Return the (X, Y) coordinate for the center point of the cell that contains the specified text.  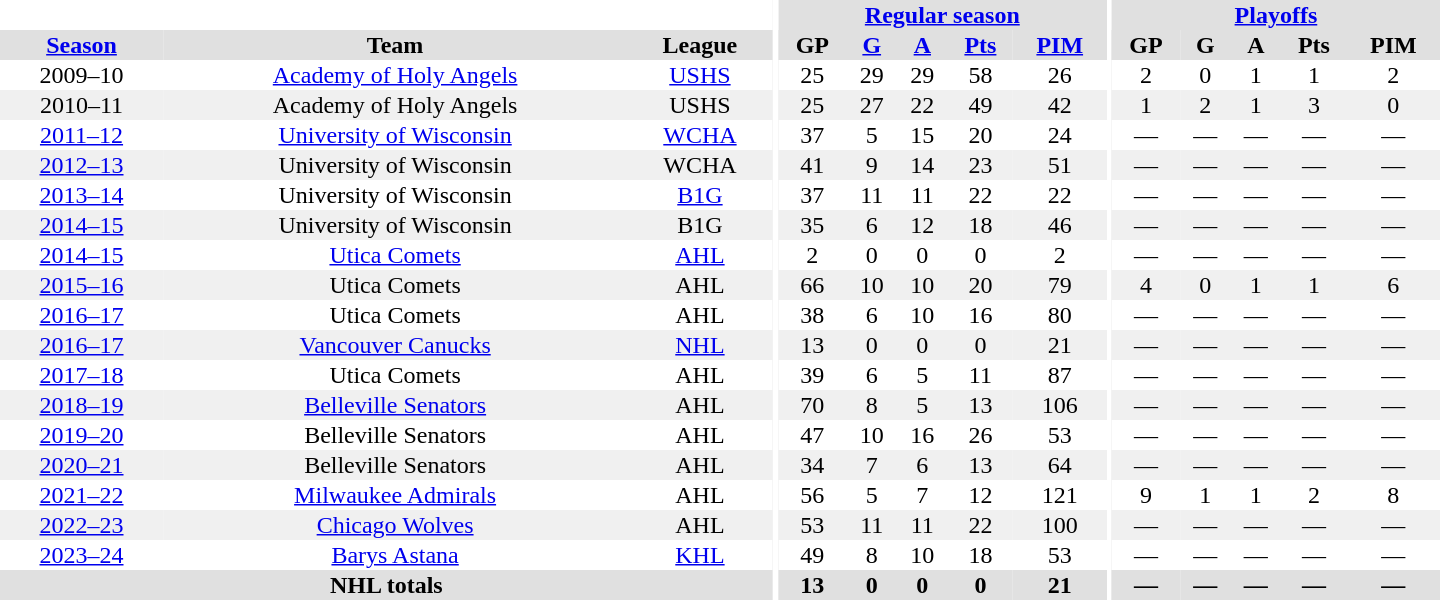
38 (812, 315)
2021–22 (82, 495)
56 (812, 495)
79 (1060, 285)
3 (1314, 105)
2013–14 (82, 195)
Regular season (942, 15)
47 (812, 435)
66 (812, 285)
Barys Astana (395, 555)
Season (82, 45)
15 (922, 135)
Milwaukee Admirals (395, 495)
42 (1060, 105)
2011–12 (82, 135)
27 (872, 105)
2012–13 (82, 165)
35 (812, 225)
24 (1060, 135)
League (700, 45)
106 (1060, 405)
64 (1060, 465)
Team (395, 45)
2017–18 (82, 375)
2009–10 (82, 75)
KHL (700, 555)
87 (1060, 375)
2023–24 (82, 555)
2010–11 (82, 105)
14 (922, 165)
46 (1060, 225)
23 (981, 165)
41 (812, 165)
2019–20 (82, 435)
Vancouver Canucks (395, 345)
80 (1060, 315)
4 (1146, 285)
70 (812, 405)
39 (812, 375)
34 (812, 465)
NHL (700, 345)
100 (1060, 525)
58 (981, 75)
51 (1060, 165)
NHL totals (386, 585)
2018–19 (82, 405)
2022–23 (82, 525)
Playoffs (1276, 15)
121 (1060, 495)
2020–21 (82, 465)
2015–16 (82, 285)
Chicago Wolves (395, 525)
